Output the [X, Y] coordinate of the center of the cell containing the given text.  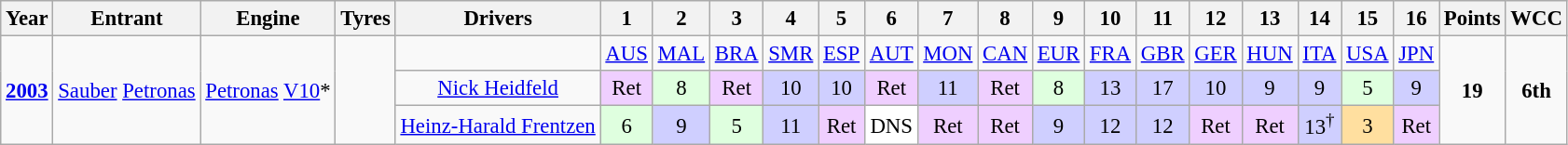
Points [1473, 19]
WCC [1536, 19]
Nick Heidfeld [498, 88]
Tyres [365, 19]
6th [1536, 91]
4 [791, 19]
HUN [1270, 54]
13† [1320, 125]
19 [1473, 91]
SMR [791, 54]
DNS [891, 125]
16 [1417, 19]
Entrant [127, 19]
1 [626, 19]
Engine [268, 19]
EUR [1058, 54]
2003 [27, 91]
Heinz-Harald Frentzen [498, 125]
Year [27, 19]
CAN [1005, 54]
USA [1368, 54]
MAL [681, 54]
7 [948, 19]
ESP [842, 54]
14 [1320, 19]
Drivers [498, 19]
ITA [1320, 54]
15 [1368, 19]
2 [681, 19]
MON [948, 54]
AUT [891, 54]
Sauber Petronas [127, 91]
BRA [736, 54]
FRA [1111, 54]
GER [1216, 54]
AUS [626, 54]
GBR [1162, 54]
JPN [1417, 54]
17 [1162, 88]
Petronas V10* [268, 91]
